Locate the cell with the specified text and output its [x, y] center coordinate. 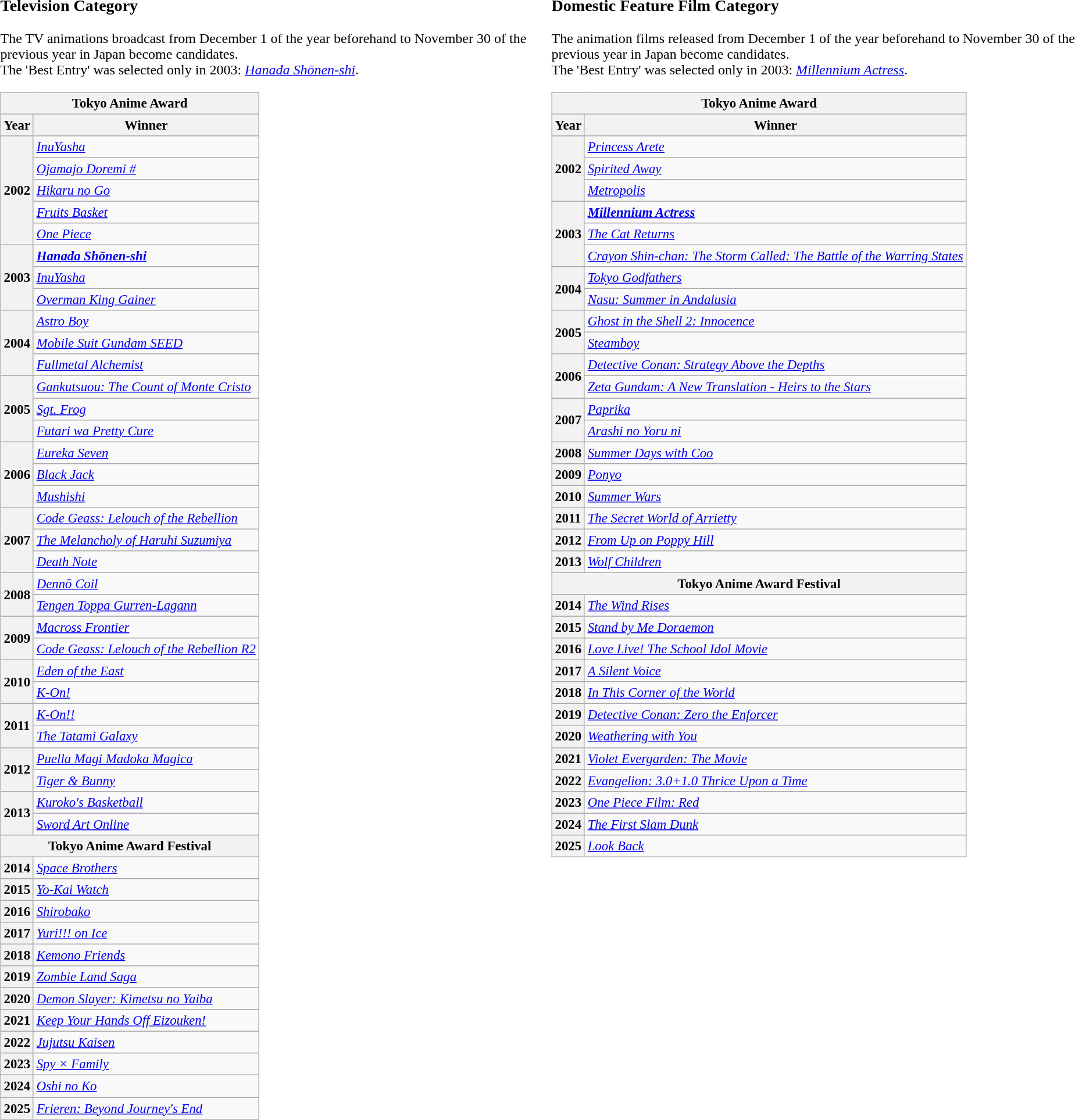
Love Live! The School Idol Movie [775, 649]
Eureka Seven [146, 453]
Code Geass: Lelouch of the Rebellion R2 [146, 649]
Fullmetal Alchemist [146, 365]
Frieren: Beyond Journey's End [146, 1108]
Keep Your Hands Off Eizouken! [146, 1021]
Jujutsu Kaisen [146, 1043]
Spy × Family [146, 1064]
Shirobako [146, 911]
Stand by Me Doraemon [775, 627]
Ponyo [775, 474]
Evangelion: 3.0+1.0 Thrice Upon a Time [775, 781]
One Piece [146, 234]
Crayon Shin-chan: The Storm Called: The Battle of the Warring States [775, 256]
Metropolis [775, 191]
Sword Art Online [146, 824]
Zombie Land Saga [146, 977]
Summer Days with Coo [775, 453]
Arashi no Yoru ni [775, 431]
Detective Conan: Zero the Enforcer [775, 715]
Oshi no Ko [146, 1086]
In This Corner of the World [775, 693]
Wolf Children [775, 562]
Tengen Toppa Gurren-Lagann [146, 606]
Dennō Coil [146, 584]
Weathering with You [775, 736]
Demon Slayer: Kimetsu no Yaiba [146, 999]
The First Slam Dunk [775, 824]
Space Brothers [146, 868]
The Wind Rises [775, 606]
Detective Conan: Strategy Above the Depths [775, 365]
Violet Evergarden: The Movie [775, 758]
One Piece Film: Red [775, 802]
Millennium Actress [775, 212]
Tokyo Godfathers [775, 278]
Look Back [775, 846]
Kuroko's Basketball [146, 802]
Princess Arete [775, 146]
Nasu: Summer in Andalusia [775, 300]
Fruits Basket [146, 212]
Futari wa Pretty Cure [146, 431]
Death Note [146, 562]
Mushishi [146, 496]
K-On!! [146, 715]
Overman King Gainer [146, 300]
From Up on Poppy Hill [775, 540]
K-On! [146, 693]
Yo-Kai Watch [146, 890]
Summer Wars [775, 496]
Black Jack [146, 474]
Code Geass: Lelouch of the Rebellion [146, 518]
Ghost in the Shell 2: Innocence [775, 321]
Macross Frontier [146, 627]
Steamboy [775, 343]
Eden of the East [146, 671]
Spirited Away [775, 169]
The Cat Returns [775, 234]
Astro Boy [146, 321]
Mobile Suit Gundam SEED [146, 343]
Ojamajo Doremi # [146, 169]
Tiger & Bunny [146, 781]
The Melancholy of Haruhi Suzumiya [146, 540]
Hanada Shōnen-shi [146, 256]
Puella Magi Madoka Magica [146, 758]
Sgt. Frog [146, 409]
A Silent Voice [775, 671]
Yuri!!! on Ice [146, 933]
The Secret World of Arrietty [775, 518]
Kemono Friends [146, 955]
The Tatami Galaxy [146, 736]
Gankutsuou: The Count of Monte Cristo [146, 387]
Hikaru no Go [146, 191]
Paprika [775, 409]
Zeta Gundam: A New Translation - Heirs to the Stars [775, 387]
